Return the (x, y) coordinate for the center point of the cell that contains the specified text.  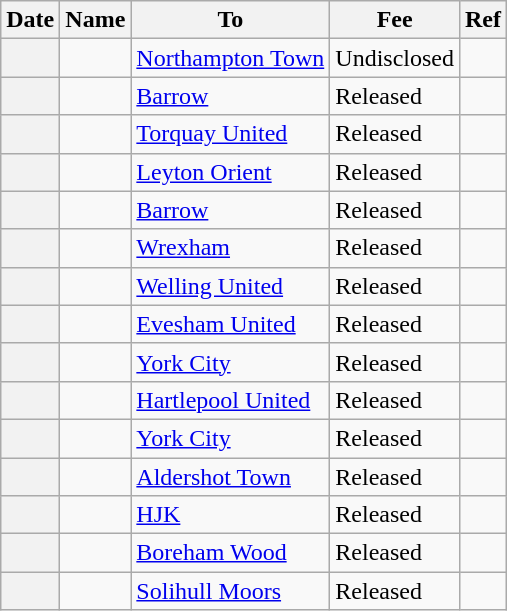
Torquay United (230, 134)
Name (96, 20)
Solihull Moors (230, 591)
Fee (395, 20)
To (230, 20)
Evesham United (230, 324)
Undisclosed (395, 58)
Welling United (230, 286)
HJK (230, 515)
Northampton Town (230, 58)
Boreham Wood (230, 553)
Wrexham (230, 248)
Ref (482, 20)
Aldershot Town (230, 477)
Hartlepool United (230, 400)
Date (30, 20)
Leyton Orient (230, 172)
